Detect which cell encompasses the target text, then output its [X, Y] center coordinate. 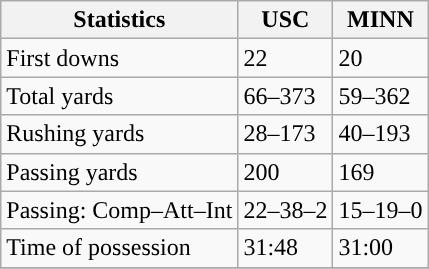
Passing yards [120, 172]
Passing: Comp–Att–Int [120, 210]
Rushing yards [120, 134]
15–19–0 [380, 210]
66–373 [286, 96]
31:48 [286, 248]
31:00 [380, 248]
40–193 [380, 134]
169 [380, 172]
22 [286, 58]
28–173 [286, 134]
22–38–2 [286, 210]
200 [286, 172]
Total yards [120, 96]
First downs [120, 58]
20 [380, 58]
Statistics [120, 20]
59–362 [380, 96]
USC [286, 20]
MINN [380, 20]
Time of possession [120, 248]
